Scan for the cell matching the given text and deliver its (x, y) coordinate at center. 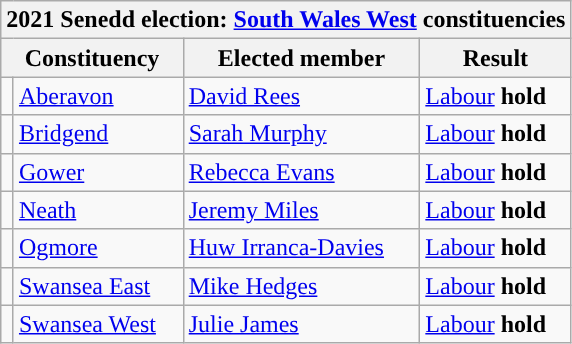
Ogmore (98, 248)
2021 Senedd election: South Wales West constituencies (286, 20)
Sarah Murphy (302, 134)
Swansea West (98, 324)
Mike Hedges (302, 286)
Constituency (92, 58)
Jeremy Miles (302, 210)
Elected member (302, 58)
Swansea East (98, 286)
David Rees (302, 96)
Julie James (302, 324)
Rebecca Evans (302, 172)
Bridgend (98, 134)
Huw Irranca-Davies (302, 248)
Neath (98, 210)
Gower (98, 172)
Result (496, 58)
Aberavon (98, 96)
